Capture the cell that displays the provided text and extract its [x, y] central coordinate. 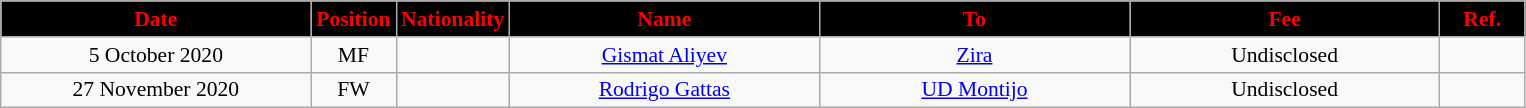
Name [664, 19]
27 November 2020 [156, 90]
UD Montijo [974, 90]
Date [156, 19]
Rodrigo Gattas [664, 90]
FW [354, 90]
5 October 2020 [156, 55]
Zira [974, 55]
To [974, 19]
MF [354, 55]
Fee [1285, 19]
Gismat Aliyev [664, 55]
Position [354, 19]
Nationality [452, 19]
Ref. [1482, 19]
